Output the (X, Y) coordinate of the center of the cell containing the given text.  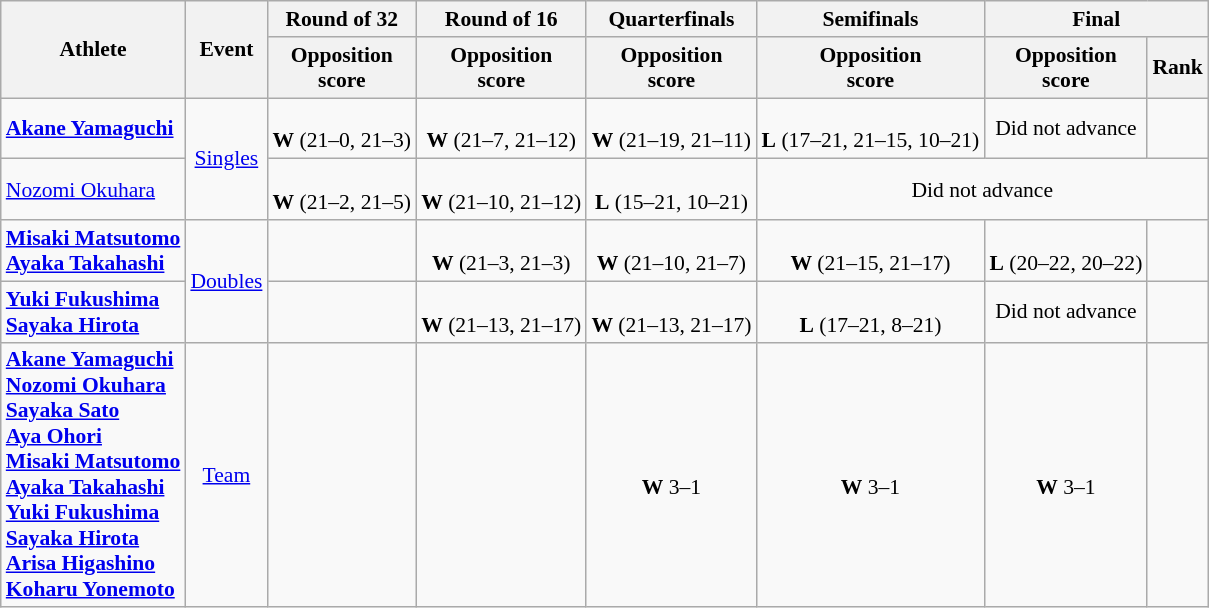
Akane Yamaguchi (94, 128)
L (20–22, 20–22) (1066, 250)
Team (226, 474)
Akane Yamaguchi Nozomi Okuhara Sayaka Sato Aya Ohori Misaki Matsutomo Ayaka Takahashi Yuki Fukushima Sayaka Hirota Arisa Higashino Koharu Yonemoto (94, 474)
Final (1096, 19)
Athlete (94, 50)
Semifinals (871, 19)
W (21–19, 21–11) (671, 128)
W (21–10, 21–7) (671, 250)
Nozomi Okuhara (94, 190)
W (21–10, 21–12) (501, 190)
Singles (226, 159)
Yuki Fukushima Sayaka Hirota (94, 312)
Rank (1178, 68)
W (21–7, 21–12) (501, 128)
Round of 32 (342, 19)
L (15–21, 10–21) (671, 190)
W (21–3, 21–3) (501, 250)
Quarterfinals (671, 19)
W (21–0, 21–3) (342, 128)
L (17–21, 21–15, 10–21) (871, 128)
Misaki Matsutomo Ayaka Takahashi (94, 250)
Round of 16 (501, 19)
W (21–15, 21–17) (871, 250)
Event (226, 50)
L (17–21, 8–21) (871, 312)
W (21–2, 21–5) (342, 190)
Doubles (226, 281)
